Capture the cell that displays the provided text and extract its (x, y) central coordinate. 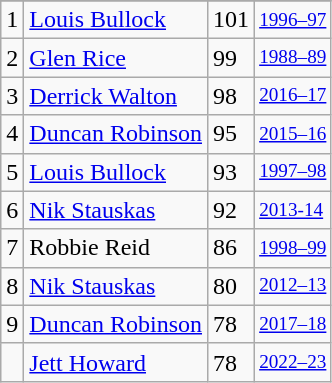
86 (232, 248)
95 (232, 134)
2013-14 (293, 210)
6 (12, 210)
Jett Howard (116, 362)
80 (232, 286)
1998–99 (293, 248)
2016–17 (293, 96)
1 (12, 20)
99 (232, 58)
2 (12, 58)
3 (12, 96)
2012–13 (293, 286)
1988–89 (293, 58)
9 (12, 324)
2015–16 (293, 134)
93 (232, 172)
2017–18 (293, 324)
92 (232, 210)
Glen Rice (116, 58)
8 (12, 286)
Derrick Walton (116, 96)
2022–23 (293, 362)
7 (12, 248)
1997–98 (293, 172)
98 (232, 96)
5 (12, 172)
Robbie Reid (116, 248)
4 (12, 134)
101 (232, 20)
1996–97 (293, 20)
